Capture the cell that displays the provided text and extract its (x, y) central coordinate. 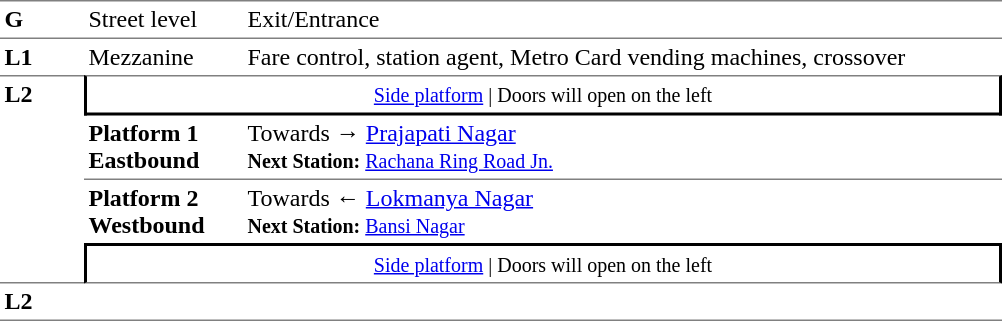
Fare control, station agent, Metro Card vending machines, crossover (622, 57)
Mezzanine (164, 57)
G (42, 20)
Exit/Entrance (622, 20)
Platform 1Eastbound (164, 148)
Towards ← Lokmanya NagarNext Station: Bansi Nagar (622, 212)
L1 (42, 57)
Towards → Prajapati NagarNext Station: Rachana Ring Road Jn. (622, 148)
L2 (42, 179)
Street level (164, 20)
Platform 2Westbound (164, 212)
